Determine the (X, Y) coordinate at the center of the cell enclosing the given text.  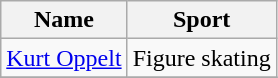
Figure skating (202, 58)
Kurt Oppelt (64, 58)
Name (64, 20)
Sport (202, 20)
